Pinpoint the cell where the given text exists, returning its [x, y] midpoint coordinate. 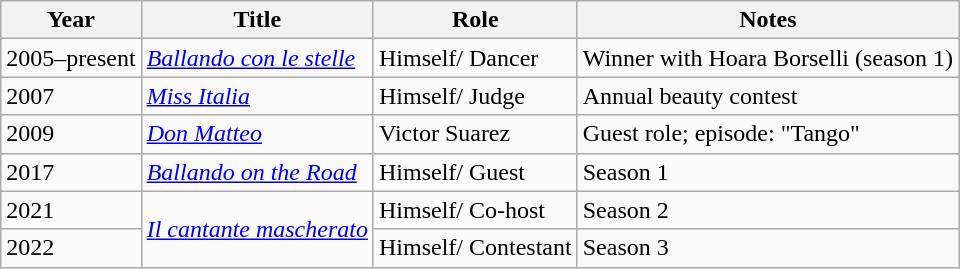
Miss Italia [257, 96]
Himself/ Co-host [475, 210]
Title [257, 20]
Ballando on the Road [257, 172]
Year [71, 20]
2009 [71, 134]
Season 2 [768, 210]
Role [475, 20]
Victor Suarez [475, 134]
Season 3 [768, 248]
2017 [71, 172]
2007 [71, 96]
Himself/ Dancer [475, 58]
Annual beauty contest [768, 96]
Himself/ Judge [475, 96]
Ballando con le stelle [257, 58]
2022 [71, 248]
Winner with Hoara Borselli (season 1) [768, 58]
Himself/ Contestant [475, 248]
2021 [71, 210]
Guest role; episode: "Tango" [768, 134]
2005–present [71, 58]
Notes [768, 20]
Il cantante mascherato [257, 229]
Don Matteo [257, 134]
Season 1 [768, 172]
Himself/ Guest [475, 172]
